For the text-containing cell, return its midpoint in (x, y) coordinate format. 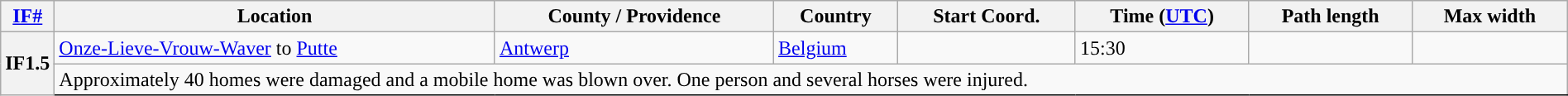
Approximately 40 homes were damaged and a mobile home was blown over. One person and several horses were injured. (810, 79)
Start Coord. (986, 17)
Max width (1490, 17)
Antwerp (633, 48)
Belgium (836, 48)
Country (836, 17)
IF# (28, 17)
Location (275, 17)
Time (UTC) (1161, 17)
IF1.5 (28, 64)
Path length (1331, 17)
County / Providence (633, 17)
Onze-Lieve-Vrouw-Waver to Putte (275, 48)
15:30 (1161, 48)
